Extract the (X, Y) coordinate from the center of the cell holding the provided text.  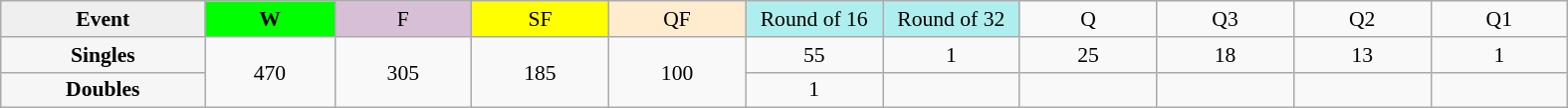
Round of 32 (951, 19)
Q (1088, 19)
470 (270, 72)
25 (1088, 55)
Round of 16 (814, 19)
13 (1362, 55)
QF (677, 19)
SF (541, 19)
Singles (104, 55)
Q1 (1499, 19)
185 (541, 72)
F (403, 19)
55 (814, 55)
100 (677, 72)
Event (104, 19)
Q3 (1226, 19)
Q2 (1362, 19)
W (270, 19)
Doubles (104, 90)
18 (1226, 55)
305 (403, 72)
